Return the (X, Y) coordinate for the center point of the cell that contains the specified text.  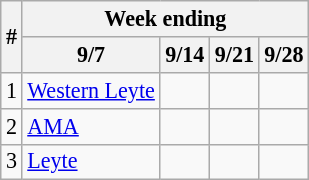
# (12, 36)
Week ending (166, 18)
3 (12, 162)
9/7 (91, 54)
9/28 (284, 54)
1 (12, 90)
AMA (91, 126)
2 (12, 126)
Western Leyte (91, 90)
9/14 (185, 54)
9/21 (235, 54)
Leyte (91, 162)
